Detect which cell encompasses the target text, then output its [x, y] center coordinate. 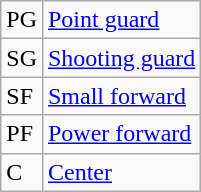
Shooting guard [121, 58]
PF [22, 134]
Small forward [121, 96]
PG [22, 20]
Center [121, 172]
Point guard [121, 20]
SG [22, 58]
Power forward [121, 134]
SF [22, 96]
C [22, 172]
